Locate the cell with the specified text and output its (x, y) center coordinate. 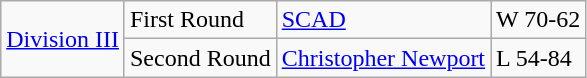
Christopher Newport (383, 58)
SCAD (383, 20)
L 54-84 (538, 58)
First Round (200, 20)
W 70-62 (538, 20)
Division III (63, 39)
Second Round (200, 58)
